From the cell containing the given text, extract its center point as [X, Y] coordinate. 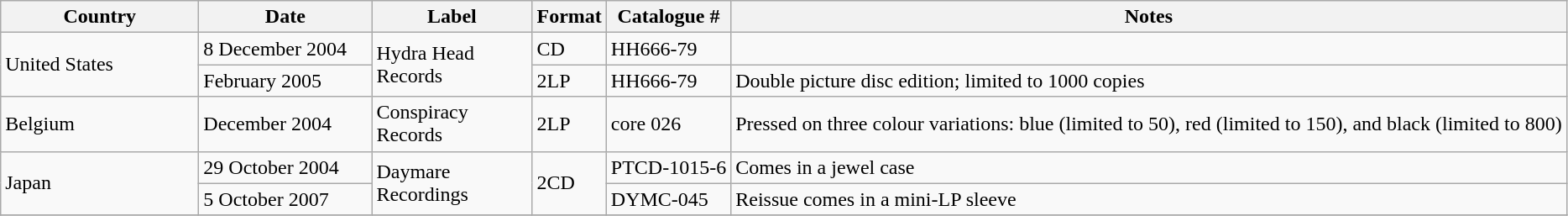
Label [452, 17]
Country [100, 17]
8 December 2004 [285, 49]
Format [569, 17]
Daymare Recordings [452, 183]
Conspiracy Records [452, 124]
United States [100, 65]
2CD [569, 183]
Catalogue # [668, 17]
December 2004 [285, 124]
CD [569, 49]
Reissue comes in a mini-LP sleeve [1149, 199]
5 October 2007 [285, 199]
29 October 2004 [285, 167]
core 026 [668, 124]
Date [285, 17]
Japan [100, 183]
PTCD-1015-6 [668, 167]
Comes in a jewel case [1149, 167]
DYMC-045 [668, 199]
February 2005 [285, 81]
Hydra Head Records [452, 65]
Notes [1149, 17]
Belgium [100, 124]
Pressed on three colour variations: blue (limited to 50), red (limited to 150), and black (limited to 800) [1149, 124]
Double picture disc edition; limited to 1000 copies [1149, 81]
